Locate the cell with the specified text and output its (X, Y) center coordinate. 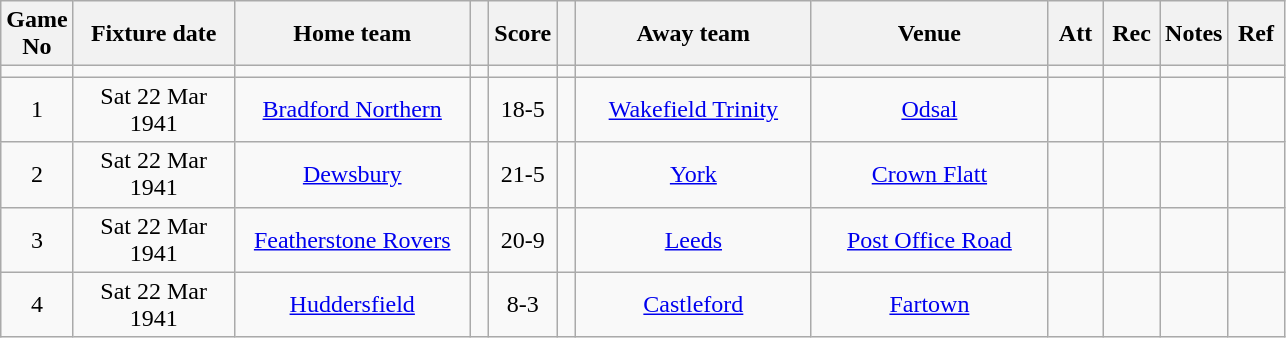
Odsal (929, 110)
Crown Flatt (929, 174)
Fartown (929, 304)
Att (1075, 34)
Huddersfield (352, 304)
Score (523, 34)
4 (37, 304)
Rec (1132, 34)
2 (37, 174)
Home team (352, 34)
Game No (37, 34)
18-5 (523, 110)
3 (37, 240)
York (693, 174)
Venue (929, 34)
Fixture date (154, 34)
Leeds (693, 240)
8-3 (523, 304)
Bradford Northern (352, 110)
21-5 (523, 174)
Featherstone Rovers (352, 240)
Post Office Road (929, 240)
Wakefield Trinity (693, 110)
Notes (1194, 34)
20-9 (523, 240)
1 (37, 110)
Castleford (693, 304)
Dewsbury (352, 174)
Away team (693, 34)
Ref (1256, 34)
